Capture the cell that displays the provided text and extract its (x, y) central coordinate. 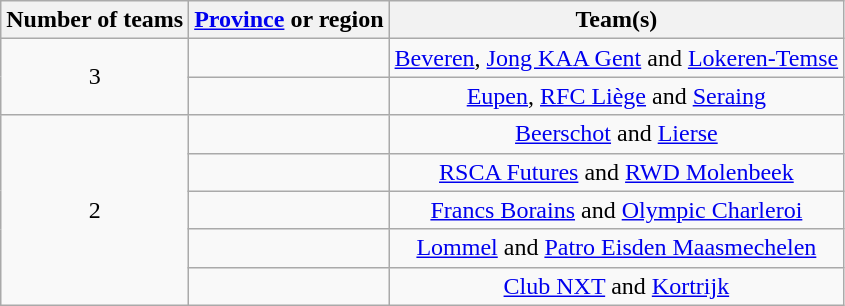
Eupen, RFC Liège and Seraing (616, 96)
2 (95, 210)
Lommel and Patro Eisden Maasmechelen (616, 248)
Province or region (289, 20)
3 (95, 77)
Beveren, Jong KAA Gent and Lokeren-Temse (616, 58)
Team(s) (616, 20)
Number of teams (95, 20)
Francs Borains and Olympic Charleroi (616, 210)
Club NXT and Kortrijk (616, 286)
Beerschot and Lierse (616, 134)
RSCA Futures and RWD Molenbeek (616, 172)
